Output the [X, Y] coordinate of the center of the cell containing the given text.  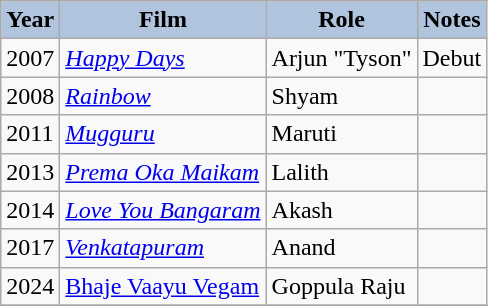
Prema Oka Maikam [163, 172]
Lalith [342, 172]
2024 [30, 286]
Shyam [342, 96]
Goppula Raju [342, 286]
Venkatapuram [163, 248]
Maruti [342, 134]
Film [163, 20]
Debut [452, 58]
Year [30, 20]
2014 [30, 210]
Akash [342, 210]
Rainbow [163, 96]
Notes [452, 20]
Bhaje Vaayu Vegam [163, 286]
Happy Days [163, 58]
2017 [30, 248]
Mugguru [163, 134]
2007 [30, 58]
Role [342, 20]
Love You Bangaram [163, 210]
2013 [30, 172]
Arjun "Tyson" [342, 58]
2011 [30, 134]
2008 [30, 96]
Anand [342, 248]
